Pinpoint the cell where the given text exists, returning its [x, y] midpoint coordinate. 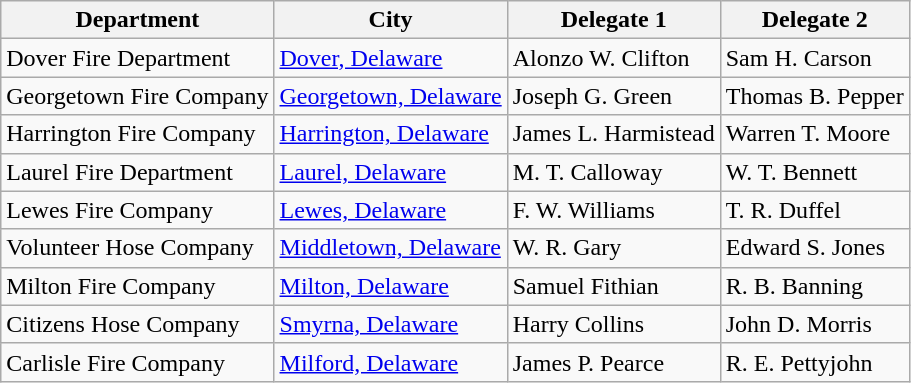
Department [138, 20]
Harrington Fire Company [138, 134]
Middletown, Delaware [390, 248]
Milton Fire Company [138, 286]
Laurel Fire Department [138, 172]
Edward S. Jones [814, 248]
Volunteer Hose Company [138, 248]
Milton, Delaware [390, 286]
R. B. Banning [814, 286]
John D. Morris [814, 324]
F. W. Williams [614, 210]
Milford, Delaware [390, 362]
M. T. Calloway [614, 172]
Joseph G. Green [614, 96]
Warren T. Moore [814, 134]
Laurel, Delaware [390, 172]
James P. Pearce [614, 362]
T. R. Duffel [814, 210]
Lewes Fire Company [138, 210]
W. T. Bennett [814, 172]
Thomas B. Pepper [814, 96]
Harrington, Delaware [390, 134]
Georgetown, Delaware [390, 96]
Dover, Delaware [390, 58]
Samuel Fithian [614, 286]
Dover Fire Department [138, 58]
R. E. Pettyjohn [814, 362]
Delegate 1 [614, 20]
Alonzo W. Clifton [614, 58]
Carlisle Fire Company [138, 362]
Delegate 2 [814, 20]
Georgetown Fire Company [138, 96]
Citizens Hose Company [138, 324]
City [390, 20]
Sam H. Carson [814, 58]
Harry Collins [614, 324]
Smyrna, Delaware [390, 324]
Lewes, Delaware [390, 210]
James L. Harmistead [614, 134]
W. R. Gary [614, 248]
